Scan for the cell matching the given text and deliver its (X, Y) coordinate at center. 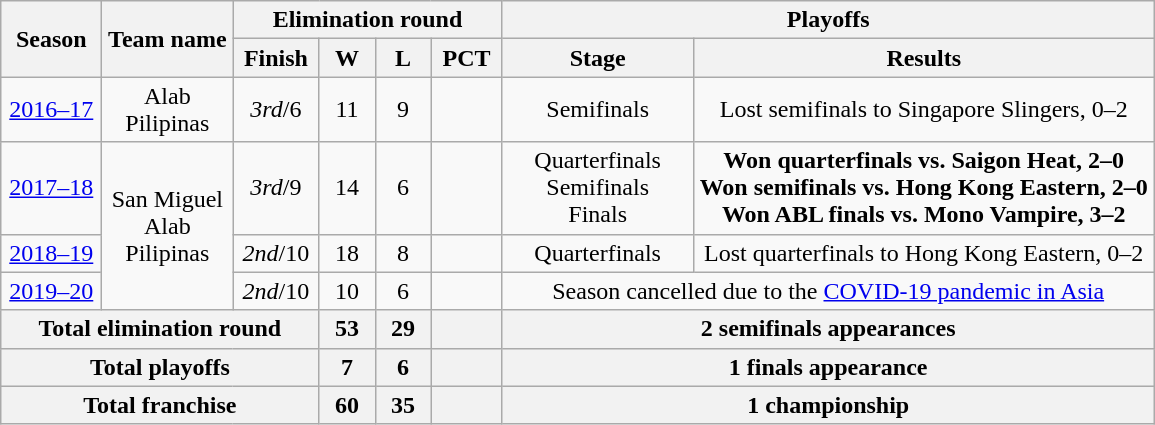
Elimination round (368, 20)
11 (347, 110)
L (403, 58)
8 (403, 253)
Season cancelled due to the COVID-19 pandemic in Asia (828, 291)
7 (347, 367)
1 finals appearance (828, 367)
2019–20 (52, 291)
Total franchise (160, 405)
3rd/9 (276, 188)
Won quarterfinals vs. Saigon Heat, 2–0 Won semifinals vs. Hong Kong Eastern, 2–0Won ABL finals vs. Mono Vampire, 3–2 (924, 188)
Team name (168, 39)
Total playoffs (160, 367)
PCT (466, 58)
3rd/6 (276, 110)
2018–19 (52, 253)
14 (347, 188)
Quarterfinals (598, 253)
Alab Pilipinas (168, 110)
Results (924, 58)
2016–17 (52, 110)
Total elimination round (160, 329)
18 (347, 253)
Season (52, 39)
Lost quarterfinals to Hong Kong Eastern, 0–2 (924, 253)
60 (347, 405)
San Miguel Alab Pilipinas (168, 226)
9 (403, 110)
53 (347, 329)
1 championship (828, 405)
W (347, 58)
29 (403, 329)
Semifinals (598, 110)
35 (403, 405)
Lost semifinals to Singapore Slingers, 0–2 (924, 110)
Playoffs (828, 20)
Quarterfinals Semifinals Finals (598, 188)
Stage (598, 58)
2017–18 (52, 188)
2 semifinals appearances (828, 329)
10 (347, 291)
Finish (276, 58)
